For the text-containing cell, return its midpoint in [X, Y] coordinate format. 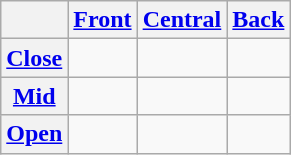
Back [258, 20]
Mid [34, 96]
Open [34, 134]
Central [182, 20]
Front [102, 20]
Close [34, 58]
